Return the [x, y] coordinate for the center point of the cell that contains the specified text.  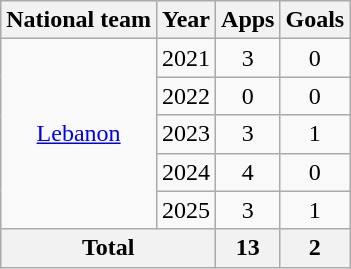
4 [248, 172]
National team [79, 20]
Total [108, 248]
Apps [248, 20]
2022 [186, 96]
Goals [315, 20]
2 [315, 248]
13 [248, 248]
2023 [186, 134]
2021 [186, 58]
2025 [186, 210]
Year [186, 20]
Lebanon [79, 134]
2024 [186, 172]
